Locate the cell with the specified text and output its [X, Y] center coordinate. 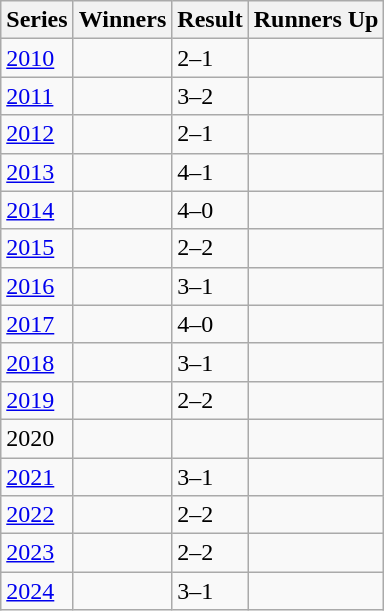
2015 [37, 248]
2014 [37, 210]
2010 [37, 58]
2023 [37, 553]
2012 [37, 134]
2011 [37, 96]
Winners [122, 20]
2021 [37, 477]
Runners Up [316, 20]
2022 [37, 515]
2020 [37, 438]
2016 [37, 286]
2013 [37, 172]
Result [210, 20]
3–2 [210, 96]
2019 [37, 400]
2018 [37, 362]
2024 [37, 591]
2017 [37, 324]
Series [37, 20]
4–1 [210, 172]
